Determine the (x, y) coordinate at the center of the cell enclosing the given text.  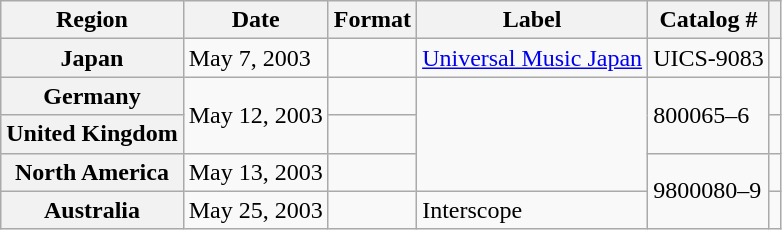
May 13, 2003 (256, 172)
800065–6 (709, 115)
Universal Music Japan (532, 58)
United Kingdom (92, 134)
Format (372, 20)
Label (532, 20)
North America (92, 172)
Germany (92, 96)
May 25, 2003 (256, 210)
Interscope (532, 210)
9800080–9 (709, 191)
May 12, 2003 (256, 115)
Region (92, 20)
Japan (92, 58)
Australia (92, 210)
May 7, 2003 (256, 58)
Catalog # (709, 20)
Date (256, 20)
UICS-9083 (709, 58)
